Detect which cell encompasses the target text, then output its (x, y) center coordinate. 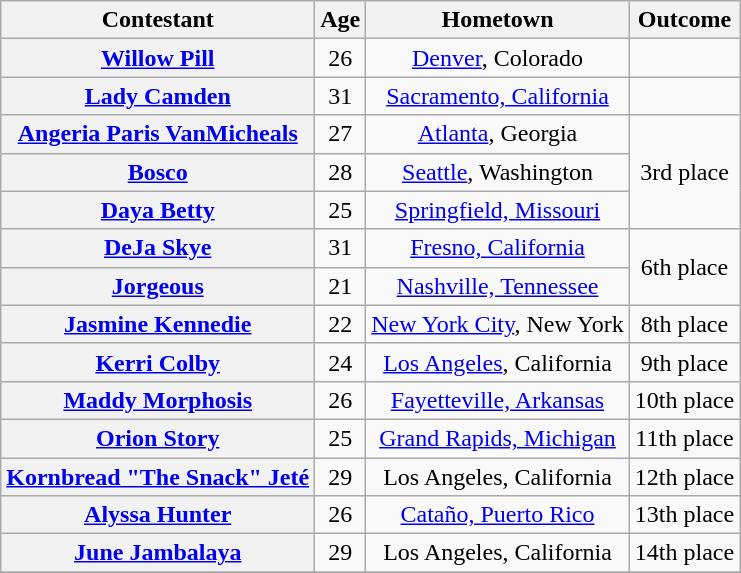
3rd place (684, 172)
13th place (684, 515)
Daya Betty (158, 210)
June Jambalaya (158, 553)
Grand Rapids, Michigan (498, 438)
Jorgeous (158, 286)
Jasmine Kennedie (158, 324)
Cataño, Puerto Rico (498, 515)
Denver, Colorado (498, 58)
Sacramento, California (498, 96)
10th place (684, 400)
Fayetteville, Arkansas (498, 400)
11th place (684, 438)
Springfield, Missouri (498, 210)
24 (340, 362)
22 (340, 324)
Willow Pill (158, 58)
New York City, New York (498, 324)
Angeria Paris VanMicheals (158, 134)
Fresno, California (498, 248)
Outcome (684, 20)
Seattle, Washington (498, 172)
Hometown (498, 20)
Nashville, Tennessee (498, 286)
12th place (684, 477)
6th place (684, 267)
9th place (684, 362)
Orion Story (158, 438)
Kornbread "The Snack" Jeté (158, 477)
Maddy Morphosis (158, 400)
Atlanta, Georgia (498, 134)
Contestant (158, 20)
Bosco (158, 172)
DeJa Skye (158, 248)
Kerri Colby (158, 362)
Alyssa Hunter (158, 515)
28 (340, 172)
14th place (684, 553)
Lady Camden (158, 96)
21 (340, 286)
Age (340, 20)
8th place (684, 324)
27 (340, 134)
